For the text-containing cell, return its midpoint in (X, Y) coordinate format. 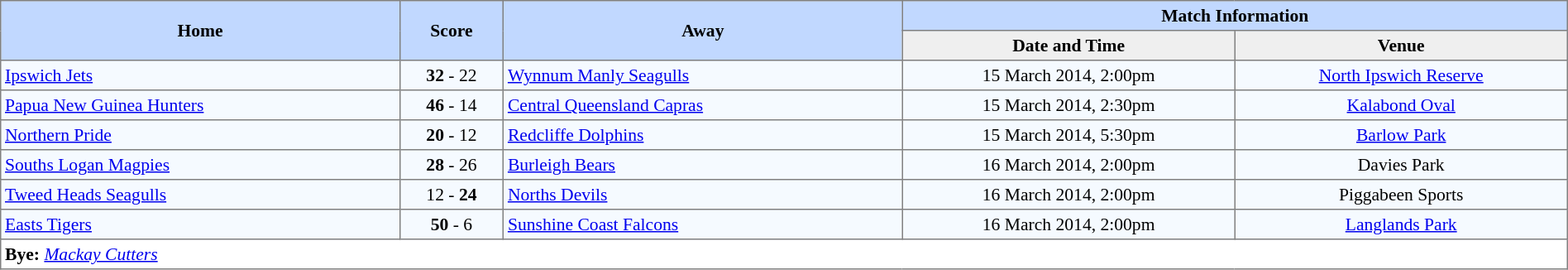
15 March 2014, 5:30pm (1068, 135)
46 - 14 (452, 105)
32 - 22 (452, 75)
Redcliffe Dolphins (703, 135)
Wynnum Manly Seagulls (703, 75)
Venue (1401, 46)
Easts Tigers (200, 224)
Sunshine Coast Falcons (703, 224)
Barlow Park (1401, 135)
Date and Time (1068, 46)
Match Information (1235, 16)
Bye: Mackay Cutters (784, 254)
Piggabeen Sports (1401, 195)
North Ipswich Reserve (1401, 75)
12 - 24 (452, 195)
15 March 2014, 2:00pm (1068, 75)
Papua New Guinea Hunters (200, 105)
Langlands Park (1401, 224)
Home (200, 31)
50 - 6 (452, 224)
Away (703, 31)
Central Queensland Capras (703, 105)
15 March 2014, 2:30pm (1068, 105)
Northern Pride (200, 135)
Norths Devils (703, 195)
Souths Logan Magpies (200, 165)
28 - 26 (452, 165)
Davies Park (1401, 165)
Kalabond Oval (1401, 105)
20 - 12 (452, 135)
Tweed Heads Seagulls (200, 195)
Ipswich Jets (200, 75)
Burleigh Bears (703, 165)
Score (452, 31)
